Return the (x, y) coordinate for the center point of the cell that contains the specified text.  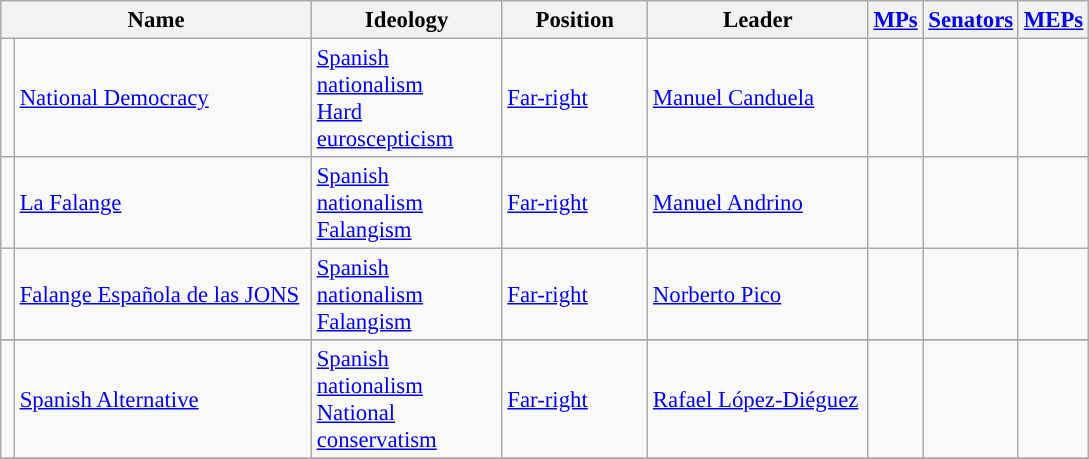
La Falange (162, 203)
National Democracy (162, 98)
Leader (758, 20)
Norberto Pico (758, 295)
Manuel Andrino (758, 203)
Falange Española de las JONS (162, 295)
Ideology (406, 20)
MEPs (1053, 20)
MPs (896, 20)
Spanish Alternative (162, 400)
Name (156, 20)
Rafael López-Diéguez (758, 400)
Senators (970, 20)
Manuel Canduela (758, 98)
Position (575, 20)
Spanish nationalismHard euroscepticism (406, 98)
Spanish nationalismNational conservatism (406, 400)
